Scan for the cell matching the given text and deliver its [x, y] coordinate at center. 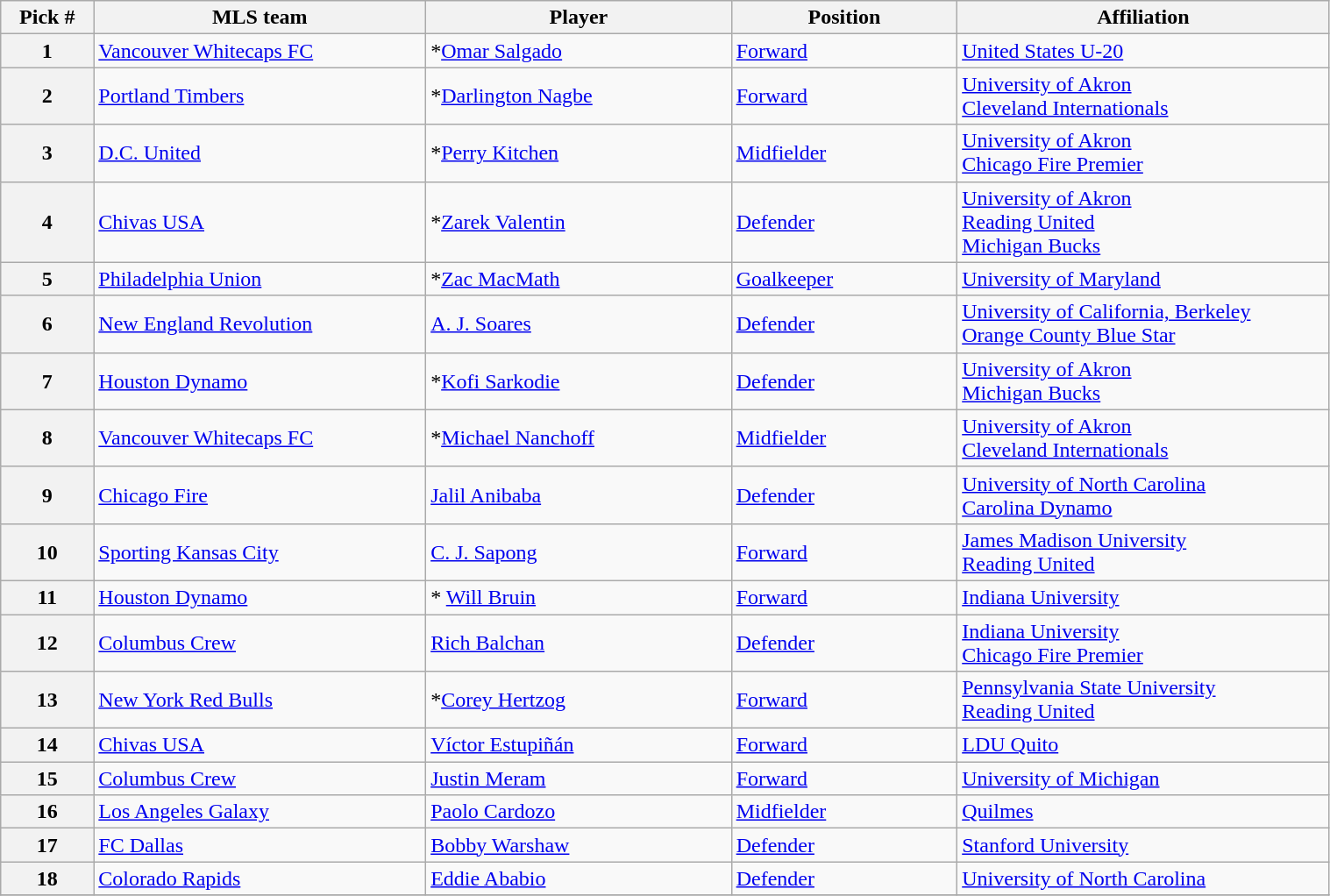
Indiana UniversityChicago Fire Premier [1143, 642]
Indiana University [1143, 597]
Los Angeles Galaxy [260, 812]
Paolo Cardozo [579, 812]
Chicago Fire [260, 494]
18 [47, 878]
C. J. Sapong [579, 552]
15 [47, 779]
Goalkeeper [844, 279]
1 [47, 51]
Quilmes [1143, 812]
* Will Bruin [579, 597]
9 [47, 494]
Position [844, 18]
*Corey Hertzog [579, 700]
Philadelphia Union [260, 279]
Stanford University [1143, 845]
Pennsylvania State UniversityReading United [1143, 700]
16 [47, 812]
Sporting Kansas City [260, 552]
A. J. Soares [579, 324]
University of North CarolinaCarolina Dynamo [1143, 494]
17 [47, 845]
United States U-20 [1143, 51]
Portland Timbers [260, 96]
Player [579, 18]
Jalil Anibaba [579, 494]
*Zac MacMath [579, 279]
New York Red Bulls [260, 700]
Rich Balchan [579, 642]
University of California, BerkeleyOrange County Blue Star [1143, 324]
New England Revolution [260, 324]
5 [47, 279]
University of Michigan [1143, 779]
*Darlington Nagbe [579, 96]
10 [47, 552]
LDU Quito [1143, 745]
Bobby Warshaw [579, 845]
D.C. United [260, 153]
FC Dallas [260, 845]
11 [47, 597]
University of AkronChicago Fire Premier [1143, 153]
James Madison UniversityReading United [1143, 552]
Justin Meram [579, 779]
Pick # [47, 18]
14 [47, 745]
Affiliation [1143, 18]
3 [47, 153]
*Michael Nanchoff [579, 438]
8 [47, 438]
*Perry Kitchen [579, 153]
University of Maryland [1143, 279]
University of AkronMichigan Bucks [1143, 380]
2 [47, 96]
4 [47, 222]
*Omar Salgado [579, 51]
12 [47, 642]
Eddie Ababio [579, 878]
Víctor Estupiñán [579, 745]
University of North Carolina [1143, 878]
*Kofi Sarkodie [579, 380]
13 [47, 700]
6 [47, 324]
MLS team [260, 18]
Colorado Rapids [260, 878]
University of AkronReading UnitedMichigan Bucks [1143, 222]
7 [47, 380]
*Zarek Valentin [579, 222]
